Capture the cell that displays the provided text and extract its (x, y) central coordinate. 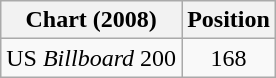
Position (229, 20)
168 (229, 58)
US Billboard 200 (92, 58)
Chart (2008) (92, 20)
